Locate the cell with the specified text and output its (X, Y) center coordinate. 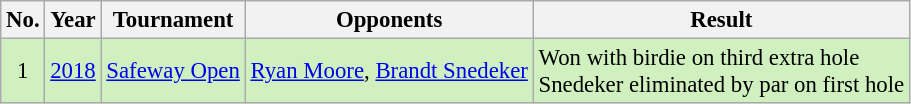
Ryan Moore, Brandt Snedeker (389, 72)
Year (73, 20)
2018 (73, 72)
Tournament (173, 20)
Result (721, 20)
Won with birdie on third extra holeSnedeker eliminated by par on first hole (721, 72)
No. (23, 20)
Opponents (389, 20)
Safeway Open (173, 72)
1 (23, 72)
